Search for the cell housing the specified text and yield its [X, Y] center coordinate. 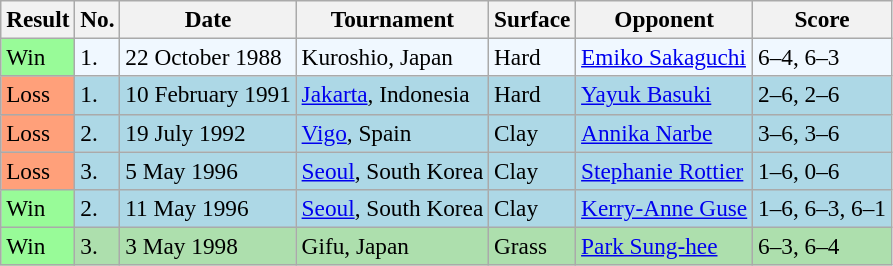
Opponent [664, 19]
Stephanie Rottier [664, 170]
10 February 1991 [208, 95]
Score [822, 19]
Annika Narbe [664, 133]
Surface [532, 19]
6–3, 6–4 [822, 246]
1–6, 6–3, 6–1 [822, 208]
Gifu, Japan [392, 246]
3–6, 3–6 [822, 133]
6–4, 6–3 [822, 57]
19 July 1992 [208, 133]
No. [98, 19]
Park Sung-hee [664, 246]
5 May 1996 [208, 170]
2–6, 2–6 [822, 95]
Jakarta, Indonesia [392, 95]
Kuroshio, Japan [392, 57]
Emiko Sakaguchi [664, 57]
Yayuk Basuki [664, 95]
Grass [532, 246]
Vigo, Spain [392, 133]
3 May 1998 [208, 246]
Date [208, 19]
11 May 1996 [208, 208]
Tournament [392, 19]
22 October 1988 [208, 57]
1–6, 0–6 [822, 170]
Result [38, 19]
Kerry-Anne Guse [664, 208]
